Return the (X, Y) coordinate for the center point of the cell that contains the specified text.  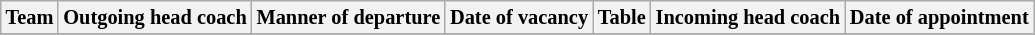
Team (30, 17)
Incoming head coach (748, 17)
Table (622, 17)
Date of appointment (940, 17)
Manner of departure (349, 17)
Date of vacancy (519, 17)
Outgoing head coach (154, 17)
